Scan for the cell matching the given text and deliver its [X, Y] coordinate at center. 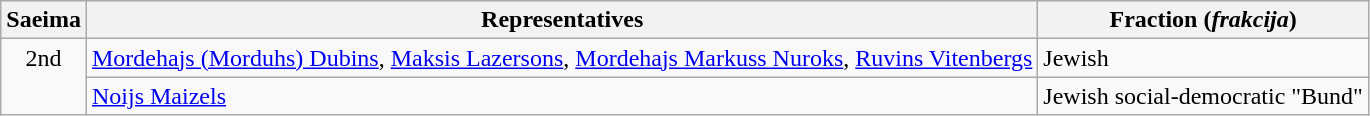
Jewish social-democratic "Bund" [1204, 96]
Fraction (frakcija) [1204, 20]
Jewish [1204, 58]
Noijs Maizels [562, 96]
Saeima [44, 20]
Mordehajs (Morduhs) Dubins, Maksis Lazersons, Mordehajs Markuss Nuroks, Ruvins Vitenbergs [562, 58]
2nd [44, 77]
Representatives [562, 20]
